Return the (x, y) coordinate for the center point of the cell that contains the specified text.  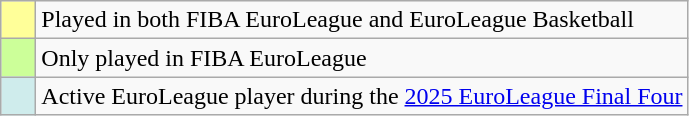
Active EuroLeague player during the 2025 EuroLeague Final Four (362, 96)
Played in both FIBA EuroLeague and EuroLeague Basketball (362, 20)
Only played in FIBA EuroLeague (362, 58)
